Provide the (x, y) coordinate of the cell's center where the given text is located.  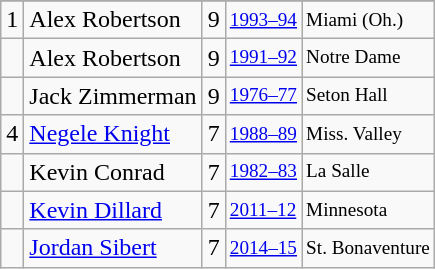
2011–12 (263, 210)
Minnesota (368, 210)
Notre Dame (368, 58)
Negele Knight (113, 134)
Jack Zimmerman (113, 96)
1 (12, 20)
4 (12, 134)
Miami (Oh.) (368, 20)
Miss. Valley (368, 134)
Kevin Dillard (113, 210)
1993–94 (263, 20)
1988–89 (263, 134)
Seton Hall (368, 96)
St. Bonaventure (368, 248)
Jordan Sibert (113, 248)
1976–77 (263, 96)
1982–83 (263, 172)
2014–15 (263, 248)
La Salle (368, 172)
1991–92 (263, 58)
Kevin Conrad (113, 172)
